Identify which cell holds the provided text, then report its (X, Y) central coordinate. 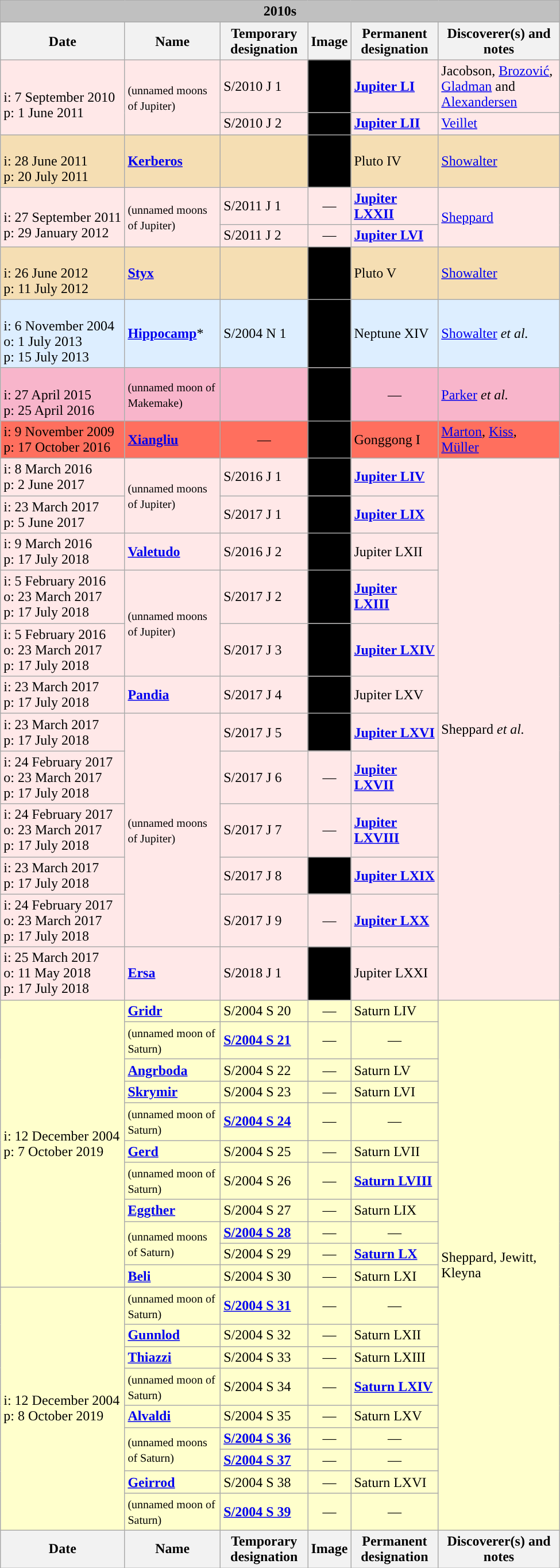
S/2017 J 6 (264, 777)
Saturn LVII (395, 1151)
Jupiter LXVIII (395, 830)
S/2004 S 31 (264, 1305)
Pandia (172, 695)
S/2004 S 38 (264, 1482)
S/2018 J 1 (264, 973)
Jupiter LII (395, 124)
S/2004 S 35 (264, 1416)
Jacobson, Brozović, Gladman and Alexandersen (499, 86)
Jupiter LXII (395, 552)
i: 12 December 2004p: 7 October 2019 (63, 1143)
Angrboda (172, 1070)
Jupiter LXIX (395, 876)
i: 6 November 2004o: 1 July 2013p: 15 July 2013 (63, 333)
i: 9 March 2016p: 17 July 2018 (63, 552)
Xiangliu (172, 439)
i: 8 March 2016p: 2 June 2017 (63, 477)
S/2017 J 3 (264, 650)
i: 28 June 2011p: 20 July 2011 (63, 161)
Jupiter LXV (395, 695)
S/2017 J 9 (264, 920)
S/2010 J 2 (264, 124)
S/2004 S 24 (264, 1122)
Kerberos (172, 161)
i: 25 March 2017o: 11 May 2018p: 17 July 2018 (63, 973)
S/2004 S 20 (264, 1011)
S/2004 S 25 (264, 1151)
S/2016 J 2 (264, 552)
Saturn LXII (395, 1335)
S/2017 J 7 (264, 830)
Jupiter LIV (395, 477)
Jupiter LXX (395, 920)
Saturn LXI (395, 1276)
i: 7 September 2010p: 1 June 2011 (63, 97)
Jupiter LXIII (395, 597)
i: 12 December 2004p: 8 October 2019 (63, 1409)
S/2016 J 1 (264, 477)
Saturn LIV (395, 1011)
Beli (172, 1276)
Jupiter LI (395, 86)
Thiazzi (172, 1357)
S/2004 S 32 (264, 1335)
Saturn LXVI (395, 1482)
2010s (280, 11)
Geirrod (172, 1482)
Saturn LXIII (395, 1357)
S/2004 S 30 (264, 1276)
S/2017 J 1 (264, 514)
Jupiter LVI (395, 236)
Saturn LIX (395, 1211)
i: 27 September 2011p: 29 January 2012 (63, 217)
Gunnlod (172, 1335)
S/2011 J 2 (264, 236)
S/2011 J 1 (264, 206)
Gerd (172, 1151)
Sheppard et al. (499, 729)
Sheppard, Jewitt, Kleyna (499, 1265)
S/2004 S 27 (264, 1211)
Showalter et al. (499, 333)
Skrymir (172, 1092)
Styx (172, 273)
S/2004 N 1 (264, 333)
Saturn LXIV (395, 1387)
Saturn LV (395, 1070)
Gonggong I (395, 439)
Veillet (499, 124)
i: 26 June 2012p: 11 July 2012 (63, 273)
i: 9 November 2009p: 17 October 2016 (63, 439)
S/2004 S 22 (264, 1070)
Saturn LVIII (395, 1181)
(unnamed moon of Makemake) (172, 394)
S/2010 J 1 (264, 86)
Neptune XIV (395, 333)
i: 23 March 2017p: 5 June 2017 (63, 514)
S/2017 J 2 (264, 597)
S/2004 S 34 (264, 1387)
Eggther (172, 1211)
i: 27 April 2015p: 25 April 2016 (63, 394)
S/2017 J 4 (264, 695)
S/2004 S 23 (264, 1092)
S/2004 S 37 (264, 1460)
Jupiter LXVI (395, 732)
Saturn LVI (395, 1092)
Alvaldi (172, 1416)
S/2004 S 36 (264, 1438)
Jupiter LXXII (395, 206)
S/2004 S 39 (264, 1511)
Gridr (172, 1011)
Saturn LXV (395, 1416)
Sheppard (499, 217)
Pluto V (395, 273)
S/2004 S 26 (264, 1181)
S/2017 J 5 (264, 732)
Jupiter LXXI (395, 973)
S/2017 J 8 (264, 876)
S/2004 S 33 (264, 1357)
Valetudo (172, 552)
Ersa (172, 973)
Jupiter LXVII (395, 777)
Hippocamp* (172, 333)
S/2004 S 29 (264, 1254)
Saturn LX (395, 1254)
Pluto IV (395, 161)
Marton, Kiss, Müller (499, 439)
Parker et al. (499, 394)
S/2004 S 28 (264, 1232)
S/2004 S 21 (264, 1040)
Jupiter LIX (395, 514)
Jupiter LXIV (395, 650)
